Pinpoint the cell where the given text exists, returning its [x, y] midpoint coordinate. 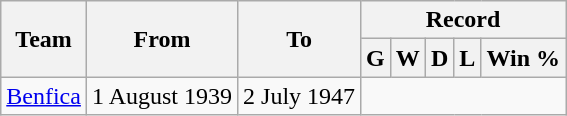
L [468, 58]
Team [44, 39]
G [376, 58]
2 July 1947 [300, 96]
To [300, 39]
Record [464, 20]
From [162, 39]
D [439, 58]
1 August 1939 [162, 96]
W [408, 58]
Benfica [44, 96]
Win % [524, 58]
